Identify which cell holds the provided text, then report its (x, y) central coordinate. 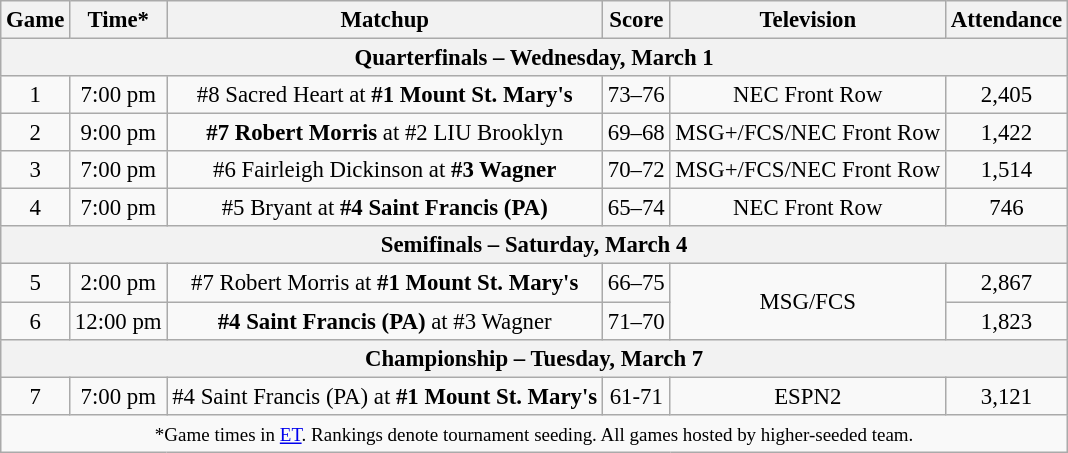
2,867 (1006, 283)
5 (36, 283)
1,422 (1006, 133)
#8 Sacred Heart at #1 Mount St. Mary's (385, 95)
9:00 pm (118, 133)
7 (36, 396)
2 (36, 133)
6 (36, 321)
12:00 pm (118, 321)
#6 Fairleigh Dickinson at #3 Wagner (385, 170)
Time* (118, 20)
746 (1006, 208)
Championship – Tuesday, March 7 (534, 358)
69–68 (637, 133)
73–76 (637, 95)
#7 Robert Morris at #2 LIU Brooklyn (385, 133)
2:00 pm (118, 283)
#7 Robert Morris at #1 Mount St. Mary's (385, 283)
70–72 (637, 170)
1 (36, 95)
3 (36, 170)
Matchup (385, 20)
66–75 (637, 283)
71–70 (637, 321)
Game (36, 20)
1,823 (1006, 321)
65–74 (637, 208)
Attendance (1006, 20)
2,405 (1006, 95)
ESPN2 (808, 396)
*Game times in ET. Rankings denote tournament seeding. All games hosted by higher-seeded team. (534, 433)
Television (808, 20)
MSG/FCS (808, 302)
Semifinals – Saturday, March 4 (534, 245)
Score (637, 20)
3,121 (1006, 396)
61-71 (637, 396)
4 (36, 208)
#4 Saint Francis (PA) at #3 Wagner (385, 321)
#5 Bryant at #4 Saint Francis (PA) (385, 208)
1,514 (1006, 170)
#4 Saint Francis (PA) at #1 Mount St. Mary's (385, 396)
Quarterfinals – Wednesday, March 1 (534, 58)
